Search for the cell housing the specified text and yield its (X, Y) center coordinate. 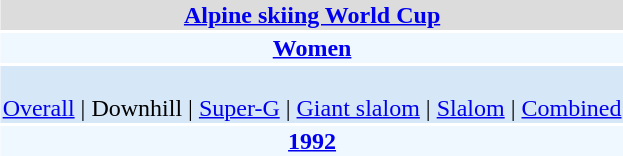
1992 (312, 141)
Overall | Downhill | Super-G | Giant slalom | Slalom | Combined (312, 94)
Alpine skiing World Cup (312, 15)
Women (312, 48)
